Return [X, Y] of the center of cell containing provided text 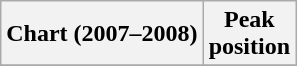
Peak position [249, 34]
Chart (2007–2008) [102, 34]
